Output the [X, Y] coordinate of the center of the cell containing the given text.  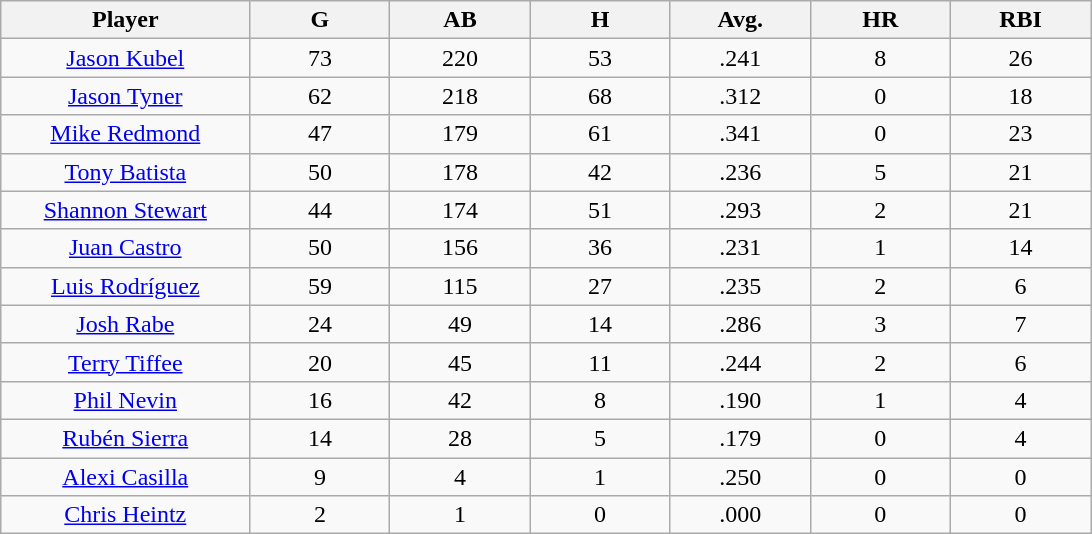
.286 [740, 324]
.190 [740, 400]
9 [320, 477]
Alexi Casilla [126, 477]
.231 [740, 248]
.312 [740, 96]
.000 [740, 515]
Phil Nevin [126, 400]
28 [460, 438]
.293 [740, 210]
Josh Rabe [126, 324]
Jason Tyner [126, 96]
51 [600, 210]
Luis Rodríguez [126, 286]
20 [320, 362]
174 [460, 210]
HR [880, 20]
Avg. [740, 20]
Player [126, 20]
178 [460, 172]
44 [320, 210]
47 [320, 134]
27 [600, 286]
24 [320, 324]
AB [460, 20]
156 [460, 248]
68 [600, 96]
61 [600, 134]
Juan Castro [126, 248]
RBI [1020, 20]
.241 [740, 58]
Shannon Stewart [126, 210]
62 [320, 96]
23 [1020, 134]
H [600, 20]
Terry Tiffee [126, 362]
218 [460, 96]
Jason Kubel [126, 58]
179 [460, 134]
7 [1020, 324]
.236 [740, 172]
59 [320, 286]
3 [880, 324]
16 [320, 400]
53 [600, 58]
Mike Redmond [126, 134]
26 [1020, 58]
.244 [740, 362]
49 [460, 324]
115 [460, 286]
18 [1020, 96]
73 [320, 58]
220 [460, 58]
G [320, 20]
45 [460, 362]
11 [600, 362]
Tony Batista [126, 172]
36 [600, 248]
.235 [740, 286]
Chris Heintz [126, 515]
.179 [740, 438]
.250 [740, 477]
.341 [740, 134]
Rubén Sierra [126, 438]
